Identify which cell holds the provided text, then report its (X, Y) central coordinate. 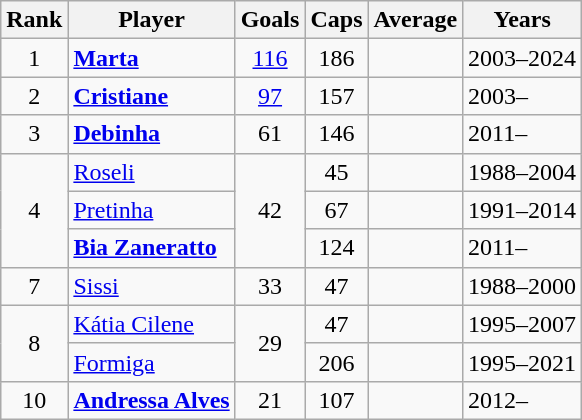
Rank (34, 20)
1991–2014 (522, 210)
2012– (522, 400)
157 (336, 96)
Kátia Cilene (152, 324)
67 (336, 210)
1 (34, 58)
2003– (522, 96)
Pretinha (152, 210)
21 (270, 400)
Cristiane (152, 96)
1988–2004 (522, 172)
45 (336, 172)
206 (336, 362)
2003–2024 (522, 58)
42 (270, 210)
7 (34, 286)
124 (336, 248)
4 (34, 210)
10 (34, 400)
Caps (336, 20)
3 (34, 134)
29 (270, 343)
33 (270, 286)
116 (270, 58)
Average (416, 20)
186 (336, 58)
Player (152, 20)
Roseli (152, 172)
2 (34, 96)
Sissi (152, 286)
Bia Zaneratto (152, 248)
Debinha (152, 134)
1995–2021 (522, 362)
1988–2000 (522, 286)
8 (34, 343)
1995–2007 (522, 324)
Andressa Alves (152, 400)
97 (270, 96)
61 (270, 134)
107 (336, 400)
Marta (152, 58)
Formiga (152, 362)
146 (336, 134)
Goals (270, 20)
Years (522, 20)
